Scan for the cell matching the given text and deliver its (x, y) coordinate at center. 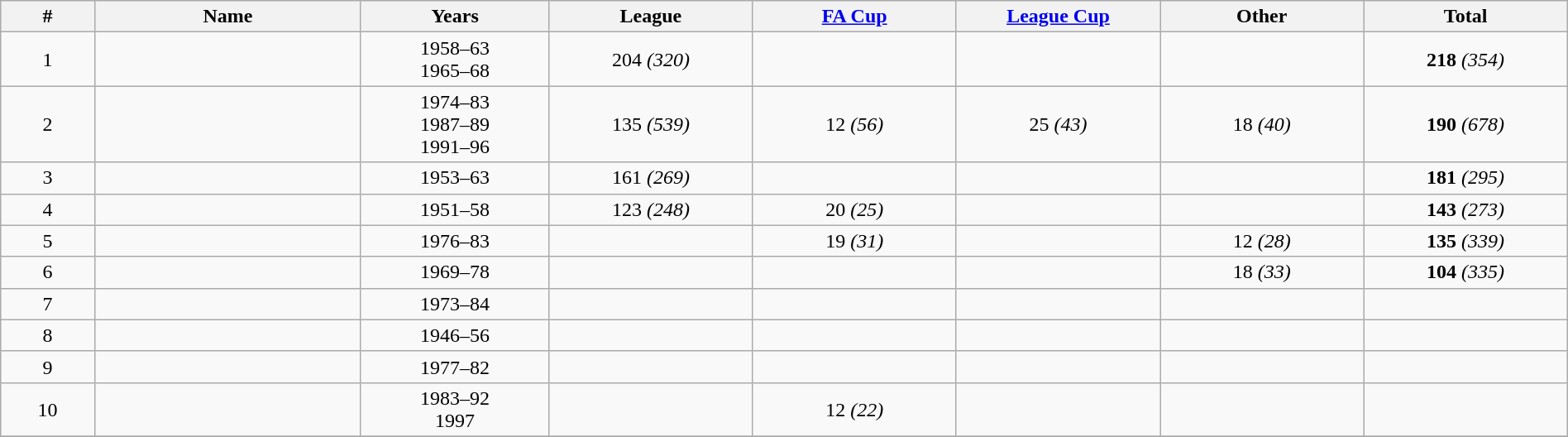
FA Cup (854, 17)
135 (339) (1465, 241)
190 (678) (1465, 124)
10 (48, 409)
20 (25) (854, 209)
3 (48, 178)
1976–83 (455, 241)
104 (335) (1465, 272)
Years (455, 17)
1953–63 (455, 178)
19 (31) (854, 241)
League (651, 17)
204 (320) (651, 60)
7 (48, 304)
143 (273) (1465, 209)
1969–78 (455, 272)
5 (48, 241)
18 (33) (1262, 272)
8 (48, 335)
1983–921997 (455, 409)
1958–631965–68 (455, 60)
18 (40) (1262, 124)
League Cup (1058, 17)
1946–56 (455, 335)
6 (48, 272)
12 (56) (854, 124)
25 (43) (1058, 124)
1951–58 (455, 209)
9 (48, 367)
181 (295) (1465, 178)
Name (227, 17)
1974–831987–891991–96 (455, 124)
12 (22) (854, 409)
4 (48, 209)
135 (539) (651, 124)
1973–84 (455, 304)
218 (354) (1465, 60)
1 (48, 60)
161 (269) (651, 178)
# (48, 17)
Total (1465, 17)
1977–82 (455, 367)
12 (28) (1262, 241)
2 (48, 124)
123 (248) (651, 209)
Other (1262, 17)
